Pinpoint the cell where the given text exists, returning its (x, y) midpoint coordinate. 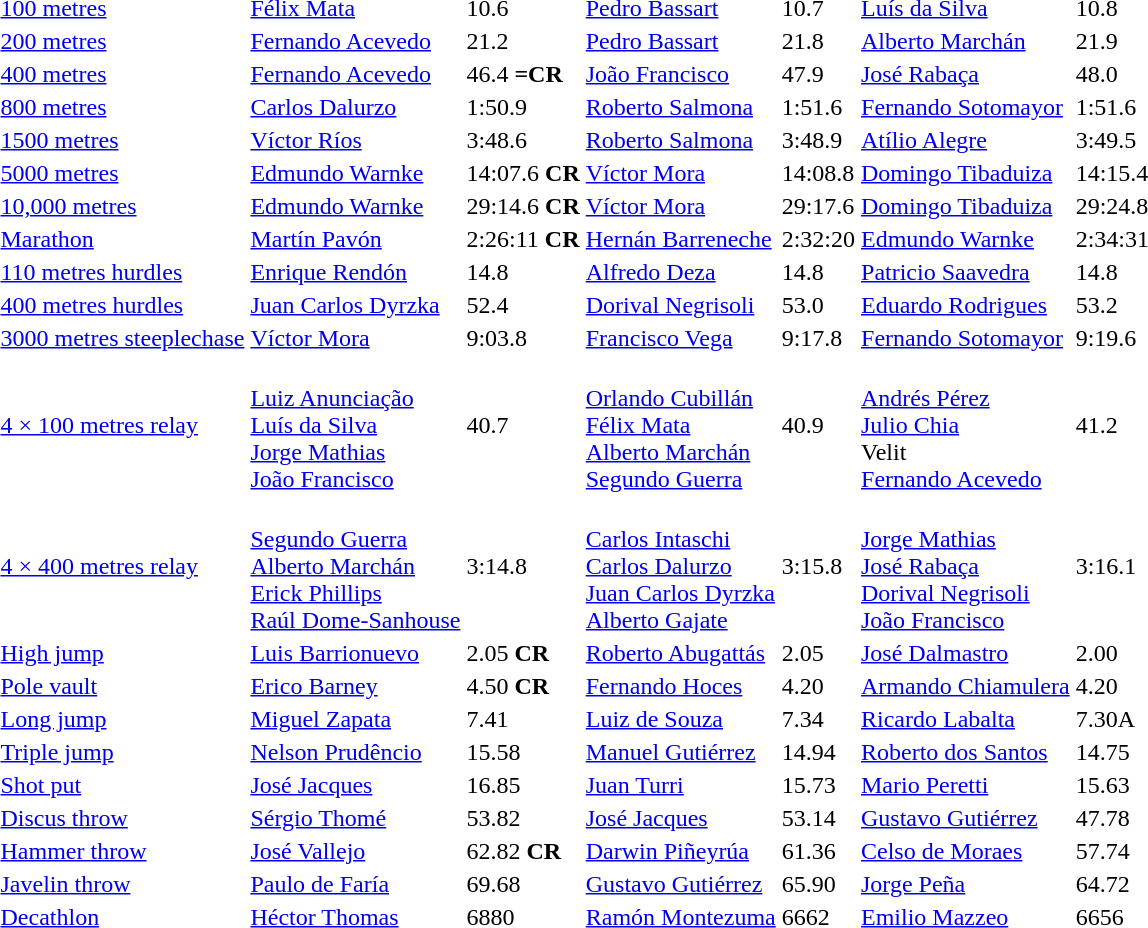
53.0 (818, 305)
2.05 (818, 653)
2:32:20 (818, 239)
Hernán Barreneche (680, 239)
21.2 (523, 41)
Nelson Prudêncio (356, 752)
40.7 (523, 425)
Armando Chiamulera (966, 686)
3:15.8 (818, 566)
62.82 CR (523, 851)
Martín Pavón (356, 239)
Manuel Gutiérrez (680, 752)
14:07.6 CR (523, 173)
14:08.8 (818, 173)
3:14.8 (523, 566)
Orlando CubillánFélix MataAlberto MarchánSegundo Guerra (680, 425)
65.90 (818, 884)
52.4 (523, 305)
4.50 CR (523, 686)
40.9 (818, 425)
Víctor Ríos (356, 140)
Ricardo Labalta (966, 719)
3:48.6 (523, 140)
15.58 (523, 752)
15.73 (818, 785)
Patricio Saavedra (966, 272)
Luiz AnunciaçãoLuís da SilvaJorge MathiasJoão Francisco (356, 425)
Segundo GuerraAlberto MarchánErick PhillipsRaúl Dome-Sanhouse (356, 566)
29:14.6 CR (523, 206)
Andrés PérezJulio ChiaVelitFernando Acevedo (966, 425)
Francisco Vega (680, 338)
4.20 (818, 686)
53.82 (523, 818)
7.41 (523, 719)
16.85 (523, 785)
69.68 (523, 884)
Eduardo Rodrigues (966, 305)
14.94 (818, 752)
Sérgio Thomé (356, 818)
2:26:11 CR (523, 239)
Fernando Hoces (680, 686)
José Rabaça (966, 74)
Juan Carlos Dyrzka (356, 305)
29:17.6 (818, 206)
61.36 (818, 851)
Alberto Marchán (966, 41)
Carlos IntaschiCarlos DalurzoJuan Carlos DyrzkaAlberto Gajate (680, 566)
46.4 =CR (523, 74)
Erico Barney (356, 686)
Jorge MathiasJosé RabaçaDorival NegrisoliJoão Francisco (966, 566)
José Vallejo (356, 851)
Alfredo Deza (680, 272)
Miguel Zapata (356, 719)
José Dalmastro (966, 653)
Roberto dos Santos (966, 752)
Atílio Alegre (966, 140)
Carlos Dalurzo (356, 107)
Luiz de Souza (680, 719)
47.9 (818, 74)
João Francisco (680, 74)
Jorge Peña (966, 884)
53.14 (818, 818)
9:03.8 (523, 338)
2.05 CR (523, 653)
Darwin Piñeyrúa (680, 851)
9:17.8 (818, 338)
Mario Peretti (966, 785)
Paulo de Faría (356, 884)
Celso de Moraes (966, 851)
1:51.6 (818, 107)
Pedro Bassart (680, 41)
1:50.9 (523, 107)
21.8 (818, 41)
3:48.9 (818, 140)
Roberto Abugattás (680, 653)
7.34 (818, 719)
Juan Turri (680, 785)
Luis Barrionuevo (356, 653)
Dorival Negrisoli (680, 305)
Enrique Rendón (356, 272)
